Pinpoint the cell where the given text exists, returning its (X, Y) midpoint coordinate. 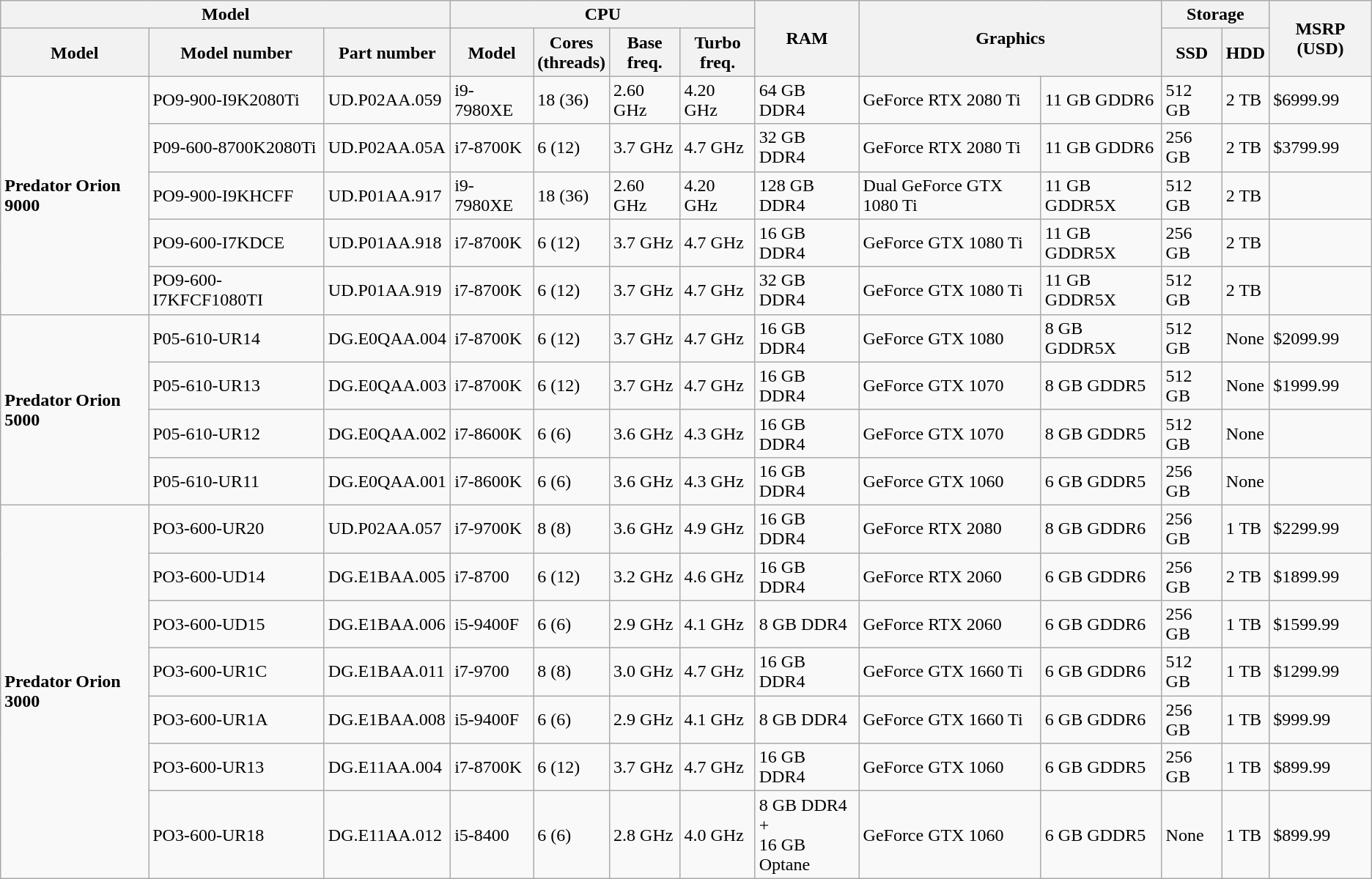
P05-610-UR13 (237, 385)
8 GB DDR4 +16 GB Optane (807, 835)
RAM (807, 38)
Part number (387, 53)
Turbofreq. (718, 53)
Storage (1215, 15)
$1899.99 (1321, 576)
Predator Orion 3000 (75, 691)
DG.E1BAA.005 (387, 576)
Predator Orion 5000 (75, 409)
DG.E0QAA.003 (387, 385)
i7-9700K (493, 529)
$1599.99 (1321, 624)
PO3-600-UR18 (237, 835)
i7-8700 (493, 576)
P09-600-8700K2080Ti (237, 148)
DG.E0QAA.002 (387, 434)
4.6 GHz (718, 576)
PO3-600-UR1A (237, 719)
UD.P02AA.05A (387, 148)
$6999.99 (1321, 100)
UD.P02AA.057 (387, 529)
i5-8400 (493, 835)
DG.E0QAA.004 (387, 338)
Dual GeForce GTX 1080 Ti (950, 195)
128 GB DDR4 (807, 195)
PO9-900-I9K2080Ti (237, 100)
$1299.99 (1321, 672)
Graphics (1010, 38)
SSD (1192, 53)
P05-610-UR11 (237, 481)
8 GB GDDR5X (1101, 338)
$2299.99 (1321, 529)
PO3-600-UR20 (237, 529)
3.2 GHz (645, 576)
Basefreq. (645, 53)
DG.E1BAA.011 (387, 672)
P05-610-UR14 (237, 338)
PO3-600-UD15 (237, 624)
GeForce GTX 1080 (950, 338)
PO3-600-UD14 (237, 576)
HDD (1245, 53)
PO3-600-UR1C (237, 672)
PO3-600-UR13 (237, 768)
64 GB DDR4 (807, 100)
CPU (603, 15)
$2099.99 (1321, 338)
Predator Orion 9000 (75, 195)
UD.P02AA.059 (387, 100)
UD.P01AA.917 (387, 195)
2.8 GHz (645, 835)
$999.99 (1321, 719)
DG.E1BAA.006 (387, 624)
Model number (237, 53)
MSRP (USD) (1321, 38)
$3799.99 (1321, 148)
8 GB GDDR6 (1101, 529)
PO9-600-I7KDCE (237, 243)
PO9-600-I7KFCF1080TI (237, 290)
4.0 GHz (718, 835)
4.9 GHz (718, 529)
DG.E11AA.004 (387, 768)
UD.P01AA.918 (387, 243)
$1999.99 (1321, 385)
DG.E11AA.012 (387, 835)
PO9-900-I9KHCFF (237, 195)
i7-9700 (493, 672)
3.0 GHz (645, 672)
P05-610-UR12 (237, 434)
DG.E1BAA.008 (387, 719)
GeForce RTX 2080 (950, 529)
DG.E0QAA.001 (387, 481)
UD.P01AA.919 (387, 290)
Cores(threads) (572, 53)
